Locate the cell with the specified text and output its (X, Y) center coordinate. 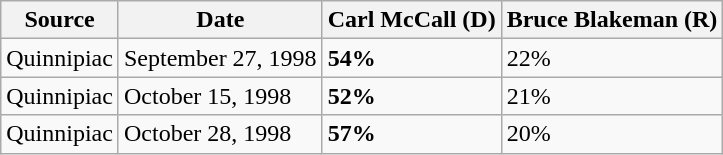
Date (220, 20)
September 27, 1998 (220, 58)
October 15, 1998 (220, 96)
20% (612, 134)
54% (412, 58)
Source (60, 20)
52% (412, 96)
October 28, 1998 (220, 134)
21% (612, 96)
Carl McCall (D) (412, 20)
22% (612, 58)
Bruce Blakeman (R) (612, 20)
57% (412, 134)
